Pinpoint the cell where the given text exists, returning its [x, y] midpoint coordinate. 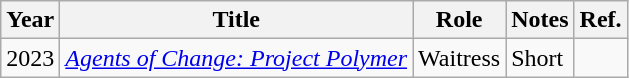
Notes [540, 20]
Waitress [460, 58]
Short [540, 58]
Title [236, 20]
2023 [30, 58]
Ref. [600, 20]
Agents of Change: Project Polymer [236, 58]
Role [460, 20]
Year [30, 20]
